Find where the given text appears and provide that cell's center as [x, y] coordinate. 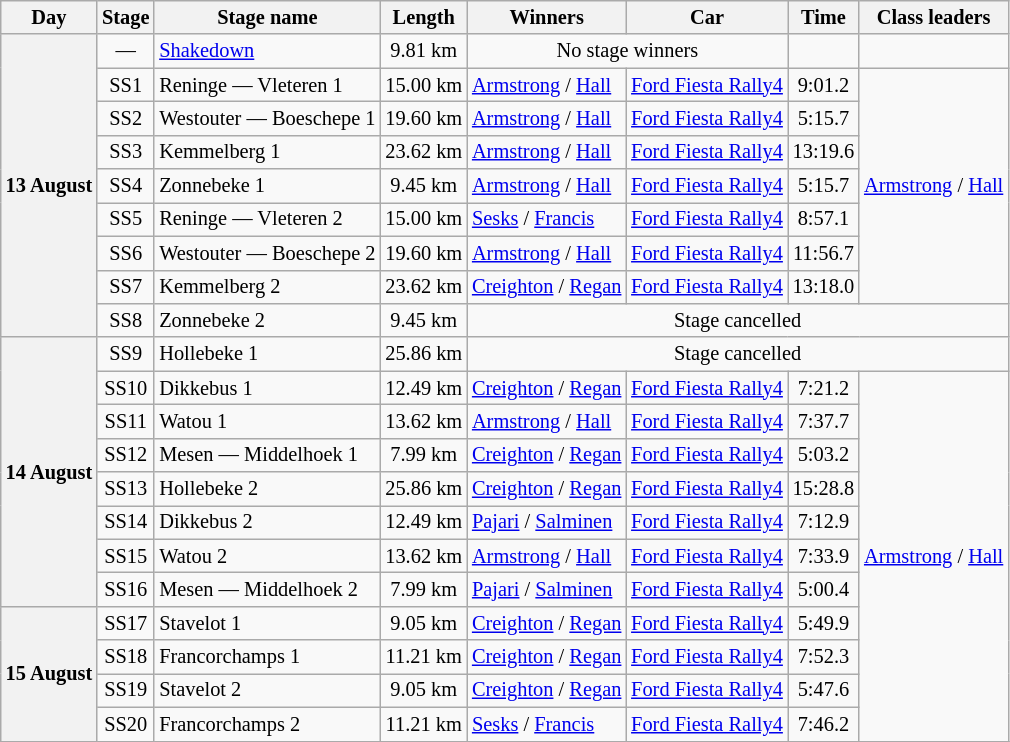
SS7 [126, 287]
SS17 [126, 623]
SS5 [126, 219]
SS13 [126, 489]
SS8 [126, 320]
Westouter — Boeschepe 1 [267, 118]
SS9 [126, 354]
Stage name [267, 17]
SS4 [126, 186]
SS2 [126, 118]
11:56.7 [824, 253]
Stage [126, 17]
9:01.2 [824, 85]
5:00.4 [824, 589]
13:18.0 [824, 287]
Zonnebeke 2 [267, 320]
Shakedown [267, 51]
7:33.9 [824, 556]
Francorchamps 2 [267, 724]
Reninge — Vleteren 1 [267, 85]
14 August [49, 472]
8:57.1 [824, 219]
SS11 [126, 421]
SS18 [126, 657]
Length [424, 17]
7:37.7 [824, 421]
Mesen — Middelhoek 1 [267, 455]
SS19 [126, 690]
Car [706, 17]
7:21.2 [824, 388]
15 August [49, 674]
SS14 [126, 522]
13:19.6 [824, 152]
Dikkebus 1 [267, 388]
Francorchamps 1 [267, 657]
5:03.2 [824, 455]
Time [824, 17]
7:52.3 [824, 657]
SS10 [126, 388]
Hollebeke 1 [267, 354]
Reninge — Vleteren 2 [267, 219]
5:47.6 [824, 690]
Watou 1 [267, 421]
SS1 [126, 85]
5:49.9 [824, 623]
Winners [546, 17]
Class leaders [934, 17]
13 August [49, 186]
9.81 km [424, 51]
Stavelot 2 [267, 690]
Watou 2 [267, 556]
No stage winners [628, 51]
SS6 [126, 253]
7:46.2 [824, 724]
15:28.8 [824, 489]
Westouter — Boeschepe 2 [267, 253]
Dikkebus 2 [267, 522]
Kemmelberg 1 [267, 152]
SS20 [126, 724]
SS12 [126, 455]
SS16 [126, 589]
SS3 [126, 152]
Day [49, 17]
Kemmelberg 2 [267, 287]
7:12.9 [824, 522]
Stavelot 1 [267, 623]
SS15 [126, 556]
Zonnebeke 1 [267, 186]
Mesen — Middelhoek 2 [267, 589]
Hollebeke 2 [267, 489]
— [126, 51]
